Search for the cell housing the specified text and yield its [X, Y] center coordinate. 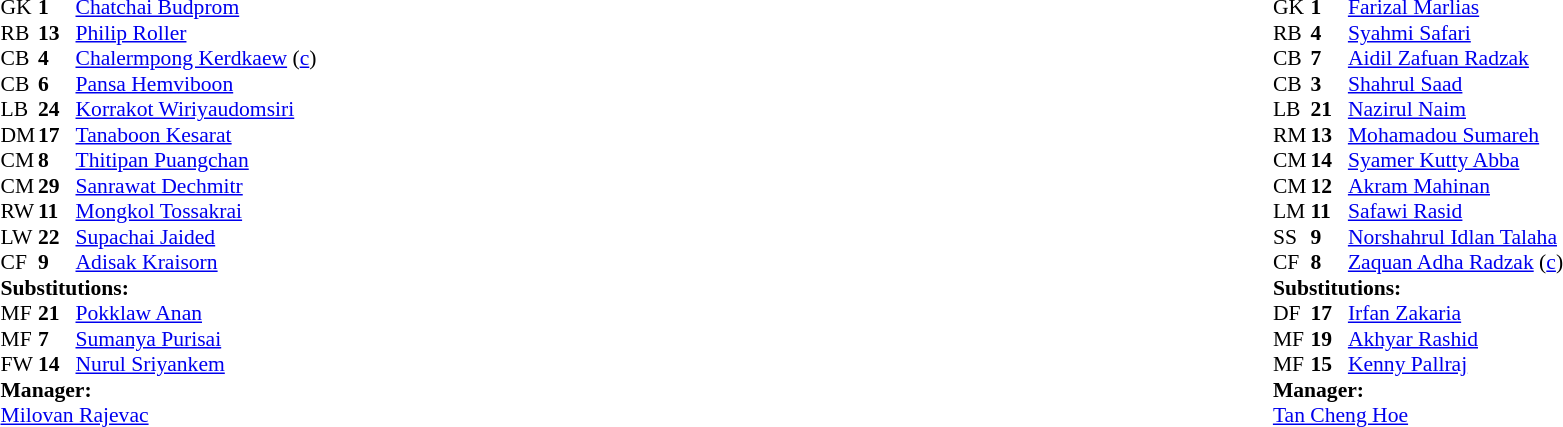
Supachai Jaided [196, 237]
Pokklaw Anan [196, 313]
Akhyar Rashid [1456, 339]
24 [57, 109]
Akram Mahinan [1456, 186]
6 [57, 84]
3 [1329, 84]
Safawi Rasid [1456, 211]
LM [1292, 211]
Chalermpong Kerdkaew (c) [196, 59]
Kenny Pallraj [1456, 365]
Korrakot Wiriyaudomsiri [196, 109]
Zaquan Adha Radzak (c) [1456, 263]
SS [1292, 237]
15 [1329, 365]
Philip Roller [196, 33]
Sanrawat Dechmitr [196, 186]
Aidil Zafuan Radzak [1456, 59]
Syamer Kutty Abba [1456, 161]
RW [19, 211]
Mongkol Tossakrai [196, 211]
Adisak Kraisorn [196, 263]
Irfan Zakaria [1456, 313]
DM [19, 135]
22 [57, 237]
Tanaboon Kesarat [196, 135]
Mohamadou Sumareh [1456, 135]
Thitipan Puangchan [196, 161]
Norshahrul Idlan Talaha [1456, 237]
29 [57, 186]
Shahrul Saad [1456, 84]
DF [1292, 313]
RM [1292, 135]
12 [1329, 186]
Syahmi Safari [1456, 33]
LW [19, 237]
Pansa Hemviboon [196, 84]
FW [19, 365]
Nurul Sriyankem [196, 365]
Sumanya Purisai [196, 339]
19 [1329, 339]
Nazirul Naim [1456, 109]
